Find where the given text appears and provide that cell's center as [X, Y] coordinate. 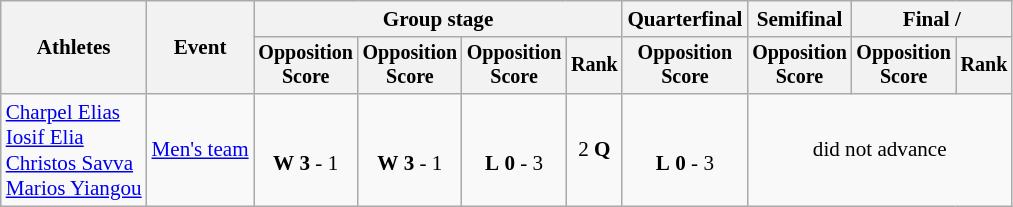
Semifinal [799, 18]
Athletes [74, 48]
Group stage [438, 18]
2 Q [594, 150]
Event [200, 48]
Quarterfinal [684, 18]
did not advance [880, 150]
Men's team [200, 150]
Charpel EliasIosif EliaChristos SavvaMarios Yiangou [74, 150]
Final / [932, 18]
